For the text-containing cell, return its midpoint in (X, Y) coordinate format. 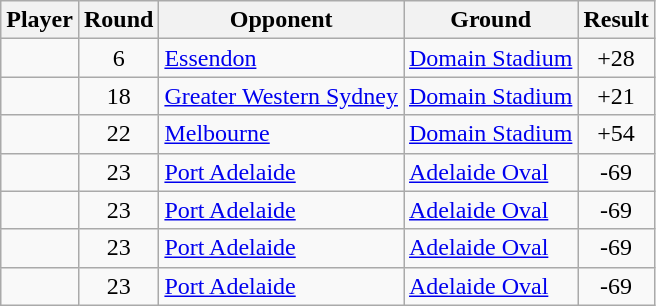
Round (118, 20)
22 (118, 134)
+21 (616, 96)
Opponent (282, 20)
18 (118, 96)
+28 (616, 58)
Player (40, 20)
6 (118, 58)
Essendon (282, 58)
Result (616, 20)
Greater Western Sydney (282, 96)
Melbourne (282, 134)
Ground (491, 20)
+54 (616, 134)
